Return [X, Y] of the center of cell containing provided text 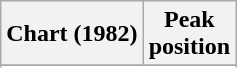
Peak position [189, 34]
Chart (1982) [72, 34]
